Scan for the cell matching the given text and deliver its (X, Y) coordinate at center. 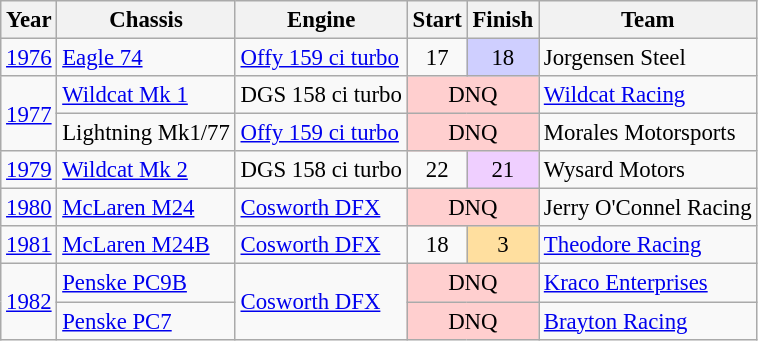
22 (437, 170)
Theodore Racing (648, 245)
Team (648, 20)
1981 (29, 245)
Eagle 74 (146, 58)
1977 (29, 114)
Penske PC7 (146, 321)
Wildcat Mk 1 (146, 95)
21 (502, 170)
Penske PC9B (146, 283)
Jorgensen Steel (648, 58)
1980 (29, 208)
Finish (502, 20)
1982 (29, 302)
McLaren M24B (146, 245)
Jerry O'Connel Racing (648, 208)
Kraco Enterprises (648, 283)
Lightning Mk1/77 (146, 133)
Brayton Racing (648, 321)
Start (437, 20)
17 (437, 58)
McLaren M24 (146, 208)
3 (502, 245)
1976 (29, 58)
Year (29, 20)
1979 (29, 170)
Wildcat Mk 2 (146, 170)
Engine (321, 20)
Chassis (146, 20)
Wildcat Racing (648, 95)
Morales Motorsports (648, 133)
Wysard Motors (648, 170)
